Capture the cell that displays the provided text and extract its (x, y) central coordinate. 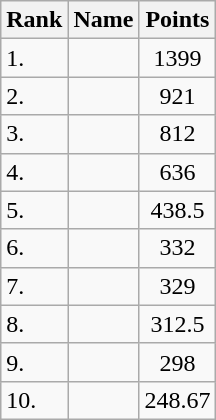
1. (34, 58)
1399 (178, 58)
812 (178, 134)
2. (34, 96)
6. (34, 248)
332 (178, 248)
329 (178, 286)
921 (178, 96)
Name (104, 20)
Rank (34, 20)
10. (34, 400)
248.67 (178, 400)
636 (178, 172)
3. (34, 134)
Points (178, 20)
5. (34, 210)
4. (34, 172)
438.5 (178, 210)
9. (34, 362)
8. (34, 324)
298 (178, 362)
312.5 (178, 324)
7. (34, 286)
